Locate the cell with the specified text and output its [X, Y] center coordinate. 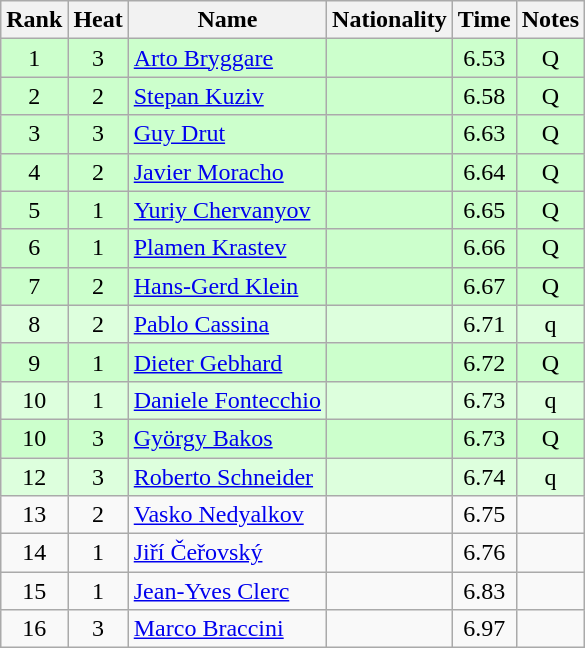
Daniele Fontecchio [227, 400]
6.97 [484, 629]
6.66 [484, 248]
6.64 [484, 172]
6.72 [484, 362]
12 [34, 477]
Yuriy Chervanyov [227, 210]
6.63 [484, 134]
Rank [34, 20]
Plamen Krastev [227, 248]
6.76 [484, 553]
Marco Braccini [227, 629]
15 [34, 591]
6.71 [484, 324]
Jean-Yves Clerc [227, 591]
Roberto Schneider [227, 477]
Hans-Gerd Klein [227, 286]
4 [34, 172]
16 [34, 629]
Heat [98, 20]
6.75 [484, 515]
6.65 [484, 210]
Dieter Gebhard [227, 362]
6.58 [484, 96]
6.67 [484, 286]
8 [34, 324]
Nationality [390, 20]
Notes [550, 20]
Javier Moracho [227, 172]
9 [34, 362]
6.53 [484, 58]
Time [484, 20]
Jiří Čeřovský [227, 553]
14 [34, 553]
6 [34, 248]
7 [34, 286]
Vasko Nedyalkov [227, 515]
5 [34, 210]
Stepan Kuziv [227, 96]
Name [227, 20]
György Bakos [227, 438]
6.83 [484, 591]
Arto Bryggare [227, 58]
Pablo Cassina [227, 324]
Guy Drut [227, 134]
6.74 [484, 477]
13 [34, 515]
